Return [X, Y] of the center of cell containing provided text 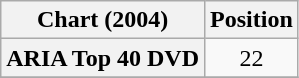
ARIA Top 40 DVD [103, 58]
22 [252, 58]
Chart (2004) [103, 20]
Position [252, 20]
